Output the [x, y] coordinate of the center of the cell containing the given text.  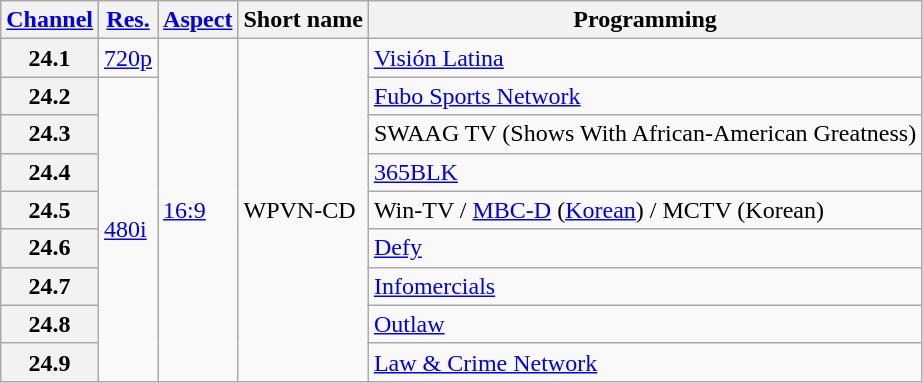
Short name [303, 20]
16:9 [198, 210]
24.2 [50, 96]
Win-TV / MBC-D (Korean) / MCTV (Korean) [644, 210]
Aspect [198, 20]
24.1 [50, 58]
24.6 [50, 248]
Defy [644, 248]
24.7 [50, 286]
24.8 [50, 324]
Programming [644, 20]
Res. [128, 20]
24.9 [50, 362]
Infomercials [644, 286]
SWAAG TV (Shows With African-American Greatness) [644, 134]
Fubo Sports Network [644, 96]
720p [128, 58]
24.5 [50, 210]
480i [128, 229]
Channel [50, 20]
24.3 [50, 134]
Outlaw [644, 324]
Law & Crime Network [644, 362]
365BLK [644, 172]
Visión Latina [644, 58]
24.4 [50, 172]
WPVN-CD [303, 210]
